For the text-containing cell, return its midpoint in (X, Y) coordinate format. 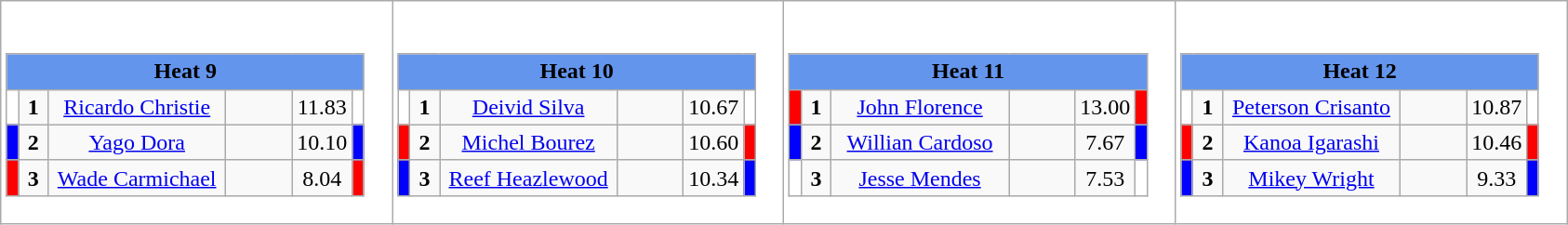
Mikey Wright (1311, 178)
Heat 10 (577, 72)
Kanoa Igarashi (1311, 142)
Reef Heazlewood (528, 178)
Heat 12 1 Peterson Crisanto 10.87 2 Kanoa Igarashi 10.46 3 Mikey Wright 9.33 (1371, 112)
8.04 (322, 178)
7.67 (1105, 142)
Heat 9 (185, 72)
10.34 (714, 178)
Deivid Silva (528, 107)
Heat 9 1 Ricardo Christie 11.83 2 Yago Dora 10.10 3 Wade Carmichael 8.04 (197, 112)
13.00 (1105, 107)
Jesse Mendes (921, 178)
Ricardo Christie (138, 107)
Heat 12 (1360, 72)
10.46 (1497, 142)
Heat 11 1 John Florence 13.00 2 Willian Cardoso 7.67 3 Jesse Mendes 7.53 (980, 112)
9.33 (1497, 178)
Michel Bourez (528, 142)
Yago Dora (138, 142)
Willian Cardoso (921, 142)
Wade Carmichael (138, 178)
10.87 (1497, 107)
Peterson Crisanto (1311, 107)
Heat 11 (968, 72)
7.53 (1105, 178)
10.10 (322, 142)
11.83 (322, 107)
John Florence (921, 107)
10.60 (714, 142)
10.67 (714, 107)
Heat 10 1 Deivid Silva 10.67 2 Michel Bourez 10.60 3 Reef Heazlewood 10.34 (588, 112)
